Detect which cell encompasses the target text, then output its (x, y) center coordinate. 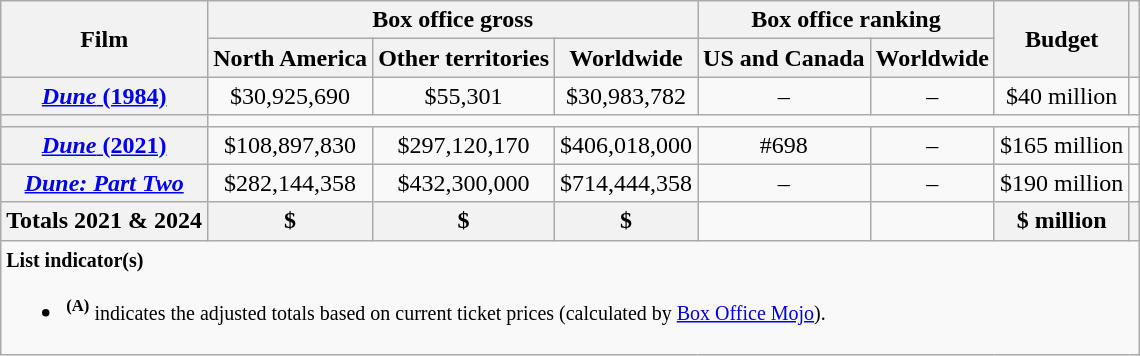
$190 million (1061, 183)
Other territories (464, 58)
Dune (2021) (104, 145)
Dune (1984) (104, 96)
$714,444,358 (626, 183)
Budget (1061, 39)
US and Canada (784, 58)
Dune: Part Two (104, 183)
Film (104, 39)
#698 (784, 145)
$282,144,358 (290, 183)
$30,983,782 (626, 96)
List indicator(s)(A) indicates the adjusted totals based on current ticket prices (calculated by Box Office Mojo). (570, 298)
$297,120,170 (464, 145)
$40 million (1061, 96)
Totals 2021 & 2024 (104, 221)
Box office ranking (846, 20)
North America (290, 58)
$406,018,000 (626, 145)
$ million (1061, 221)
$432,300,000 (464, 183)
Box office gross (453, 20)
$55,301 (464, 96)
$30,925,690 (290, 96)
$108,897,830 (290, 145)
$165 million (1061, 145)
